Detect which cell encompasses the target text, then output its [X, Y] center coordinate. 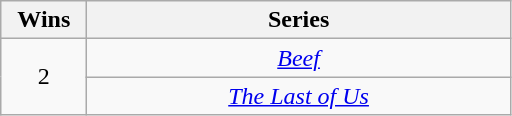
Wins [44, 20]
Series [299, 20]
2 [44, 77]
Beef [299, 58]
The Last of Us [299, 96]
